From the cell containing the given text, extract its center point as [x, y] coordinate. 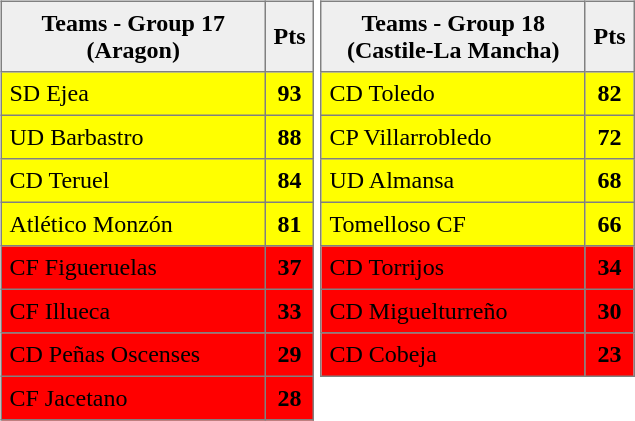
23 [609, 355]
28 [289, 398]
SD Ejea [133, 94]
88 [289, 137]
Tomelloso CF [453, 224]
CD Miguelturreño [453, 311]
81 [289, 224]
CP Villarrobledo [453, 137]
33 [289, 311]
CD Torrijos [453, 268]
CD Teruel [133, 181]
CF Illueca [133, 311]
37 [289, 268]
34 [609, 268]
CF Figueruelas [133, 268]
UD Almansa [453, 181]
CD Toledo [453, 94]
Teams - Group 17 (Aragon) [133, 36]
CF Jacetano [133, 398]
CD Cobeja [453, 355]
Teams - Group 18 (Castile-La Mancha) [453, 36]
CD Peñas Oscenses [133, 355]
82 [609, 94]
UD Barbastro [133, 137]
84 [289, 181]
30 [609, 311]
68 [609, 181]
93 [289, 94]
66 [609, 224]
Atlético Monzón [133, 224]
72 [609, 137]
29 [289, 355]
